Extract the (x, y) coordinate from the center of the cell holding the provided text.  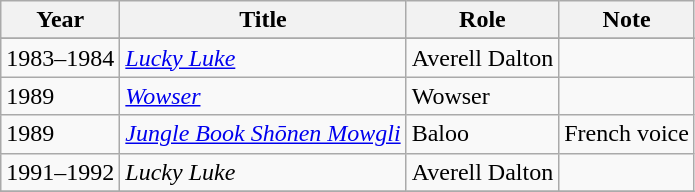
Baloo (482, 134)
Note (627, 20)
Jungle Book Shōnen Mowgli (263, 134)
1983–1984 (60, 58)
French voice (627, 134)
1991–1992 (60, 172)
Title (263, 20)
Year (60, 20)
Role (482, 20)
